Scan for the cell matching the given text and deliver its (x, y) coordinate at center. 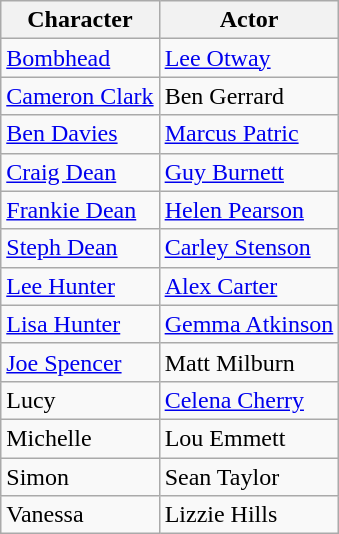
Bombhead (80, 58)
Guy Burnett (249, 172)
Alex Carter (249, 286)
Character (80, 20)
Simon (80, 477)
Vanessa (80, 515)
Michelle (80, 438)
Ben Davies (80, 134)
Lisa Hunter (80, 324)
Sean Taylor (249, 477)
Craig Dean (80, 172)
Celena Cherry (249, 400)
Lee Otway (249, 58)
Ben Gerrard (249, 96)
Cameron Clark (80, 96)
Actor (249, 20)
Lou Emmett (249, 438)
Marcus Patric (249, 134)
Lizzie Hills (249, 515)
Frankie Dean (80, 210)
Lee Hunter (80, 286)
Gemma Atkinson (249, 324)
Helen Pearson (249, 210)
Lucy (80, 400)
Carley Stenson (249, 248)
Steph Dean (80, 248)
Joe Spencer (80, 362)
Matt Milburn (249, 362)
